For the text-containing cell, return its midpoint in (x, y) coordinate format. 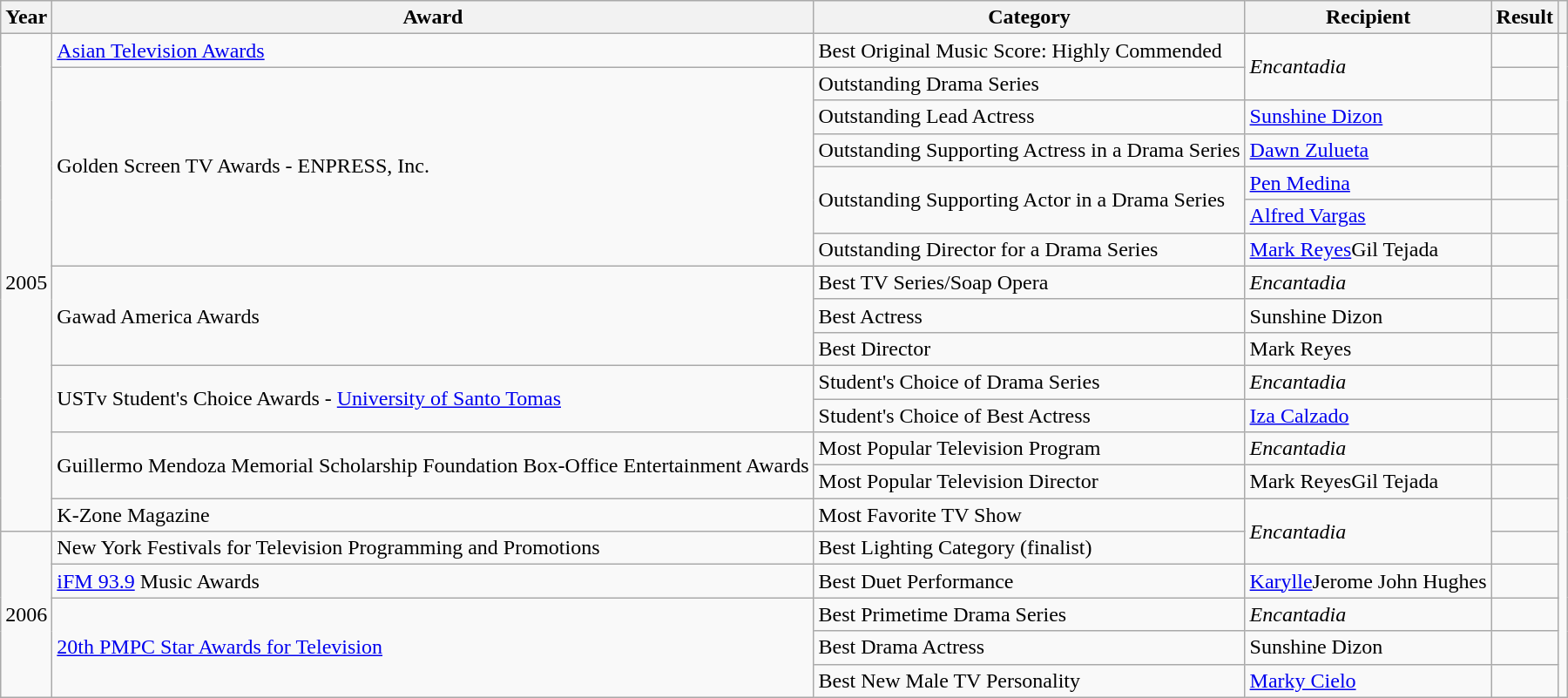
2006 (26, 614)
Dawn Zulueta (1368, 150)
Pen Medina (1368, 183)
Marky Cielo (1368, 681)
Best Duet Performance (1030, 581)
Best Lighting Category (finalist) (1030, 548)
Best Primetime Drama Series (1030, 614)
Gawad America Awards (433, 315)
Guillermo Mendoza Memorial Scholarship Foundation Box-Office Entertainment Awards (433, 465)
Student's Choice of Drama Series (1030, 382)
Category (1030, 17)
Outstanding Drama Series (1030, 84)
Best TV Series/Soap Opera (1030, 282)
iFM 93.9 Music Awards (433, 581)
Best Original Music Score: Highly Commended (1030, 51)
Iza Calzado (1368, 416)
Year (26, 17)
Asian Television Awards (433, 51)
Student's Choice of Best Actress (1030, 416)
Best Drama Actress (1030, 647)
Result (1524, 17)
New York Festivals for Television Programming and Promotions (433, 548)
Best Actress (1030, 315)
KarylleJerome John Hughes (1368, 581)
Golden Screen TV Awards - ENPRESS, Inc. (433, 166)
Most Popular Television Director (1030, 482)
USTv Student's Choice Awards - University of Santo Tomas (433, 398)
Alfred Vargas (1368, 216)
Best Director (1030, 349)
Outstanding Supporting Actress in a Drama Series (1030, 150)
20th PMPC Star Awards for Television (433, 647)
Most Favorite TV Show (1030, 515)
Best New Male TV Personality (1030, 681)
Outstanding Lead Actress (1030, 117)
K-Zone Magazine (433, 515)
Mark Reyes (1368, 349)
Recipient (1368, 17)
2005 (26, 282)
Most Popular Television Program (1030, 449)
Award (433, 17)
Outstanding Supporting Actor in a Drama Series (1030, 200)
Outstanding Director for a Drama Series (1030, 249)
